Find where the given text appears and provide that cell's center as (X, Y) coordinate. 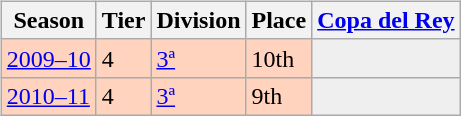
Division (198, 20)
9th (279, 96)
Place (279, 20)
Tier (124, 20)
10th (279, 58)
2010–11 (48, 96)
Season (48, 20)
2009–10 (48, 58)
Copa del Rey (386, 20)
